Output the (x, y) coordinate of the center of the cell containing the given text.  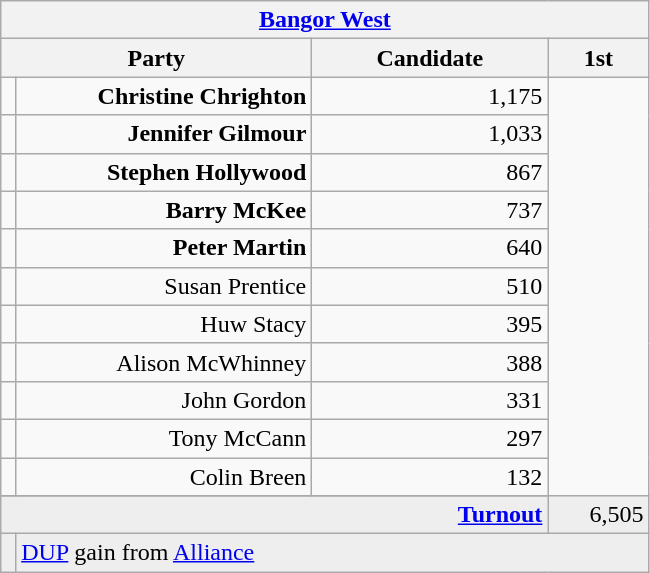
Candidate (430, 58)
867 (430, 172)
1,033 (430, 134)
Susan Prentice (164, 286)
297 (430, 438)
Peter Martin (164, 248)
6,505 (598, 515)
Alison McWhinney (164, 362)
Barry McKee (164, 210)
Tony McCann (164, 438)
1st (598, 58)
395 (430, 324)
Bangor West (325, 20)
Colin Breen (164, 477)
1,175 (430, 96)
John Gordon (164, 400)
388 (430, 362)
737 (430, 210)
Huw Stacy (164, 324)
Stephen Hollywood (164, 172)
331 (430, 400)
Turnout (274, 515)
510 (430, 286)
DUP gain from Alliance (332, 553)
Jennifer Gilmour (164, 134)
Christine Chrighton (164, 96)
Party (156, 58)
640 (430, 248)
132 (430, 477)
